Detect which cell encompasses the target text, then output its (X, Y) center coordinate. 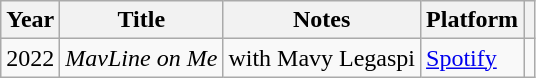
with Mavy Legaspi (322, 58)
Platform (472, 20)
Title (142, 20)
Year (30, 20)
2022 (30, 58)
MavLine on Me (142, 58)
Spotify (472, 58)
Notes (322, 20)
